Pinpoint the cell where the given text exists, returning its [X, Y] midpoint coordinate. 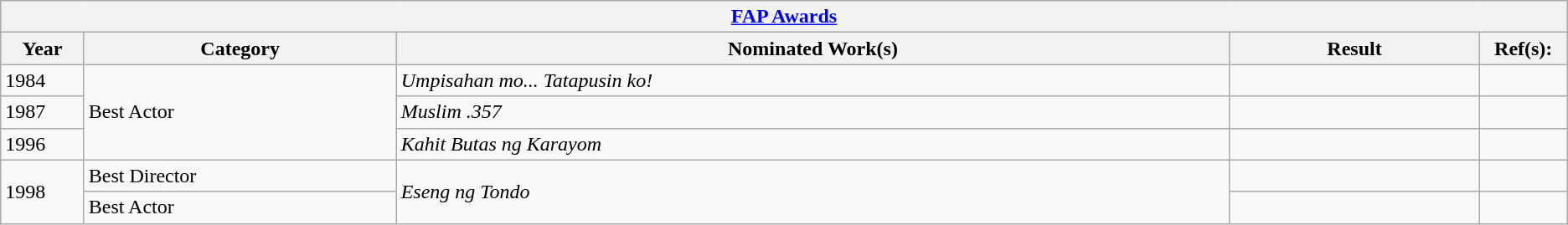
Best Director [240, 176]
Nominated Work(s) [812, 49]
1987 [42, 112]
Ref(s): [1523, 49]
Muslim .357 [812, 112]
Kahit Butas ng Karayom [812, 144]
Category [240, 49]
FAP Awards [784, 17]
Eseng ng Tondo [812, 192]
1998 [42, 192]
1996 [42, 144]
Result [1354, 49]
1984 [42, 80]
Umpisahan mo... Tatapusin ko! [812, 80]
Year [42, 49]
